Search for the cell housing the specified text and yield its [X, Y] center coordinate. 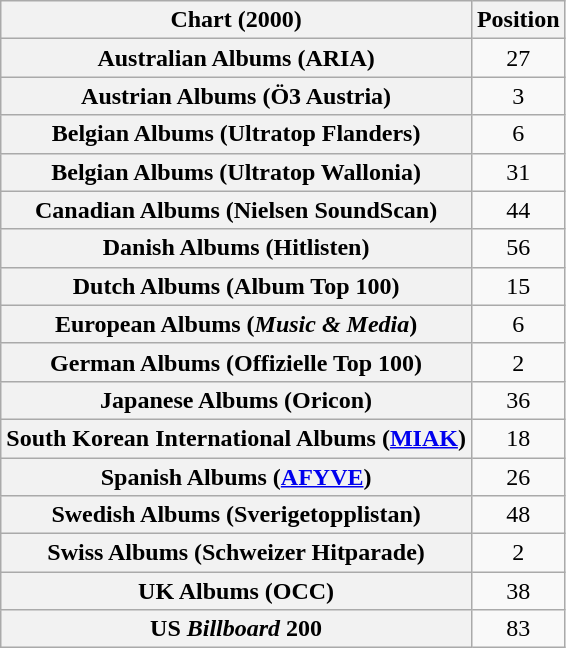
Swiss Albums (Schweizer Hitparade) [236, 553]
South Korean International Albums (MIAK) [236, 438]
56 [518, 248]
36 [518, 400]
German Albums (Offizielle Top 100) [236, 362]
Japanese Albums (Oricon) [236, 400]
European Albums (Music & Media) [236, 324]
26 [518, 477]
27 [518, 58]
Dutch Albums (Album Top 100) [236, 286]
Austrian Albums (Ö3 Austria) [236, 96]
83 [518, 629]
15 [518, 286]
Belgian Albums (Ultratop Wallonia) [236, 172]
44 [518, 210]
Swedish Albums (Sverigetopplistan) [236, 515]
Belgian Albums (Ultratop Flanders) [236, 134]
48 [518, 515]
Canadian Albums (Nielsen SoundScan) [236, 210]
Danish Albums (Hitlisten) [236, 248]
Australian Albums (ARIA) [236, 58]
38 [518, 591]
Position [518, 20]
3 [518, 96]
31 [518, 172]
Spanish Albums (AFYVE) [236, 477]
Chart (2000) [236, 20]
US Billboard 200 [236, 629]
18 [518, 438]
UK Albums (OCC) [236, 591]
